Provide the [X, Y] coordinate of the cell's center where the given text is located.  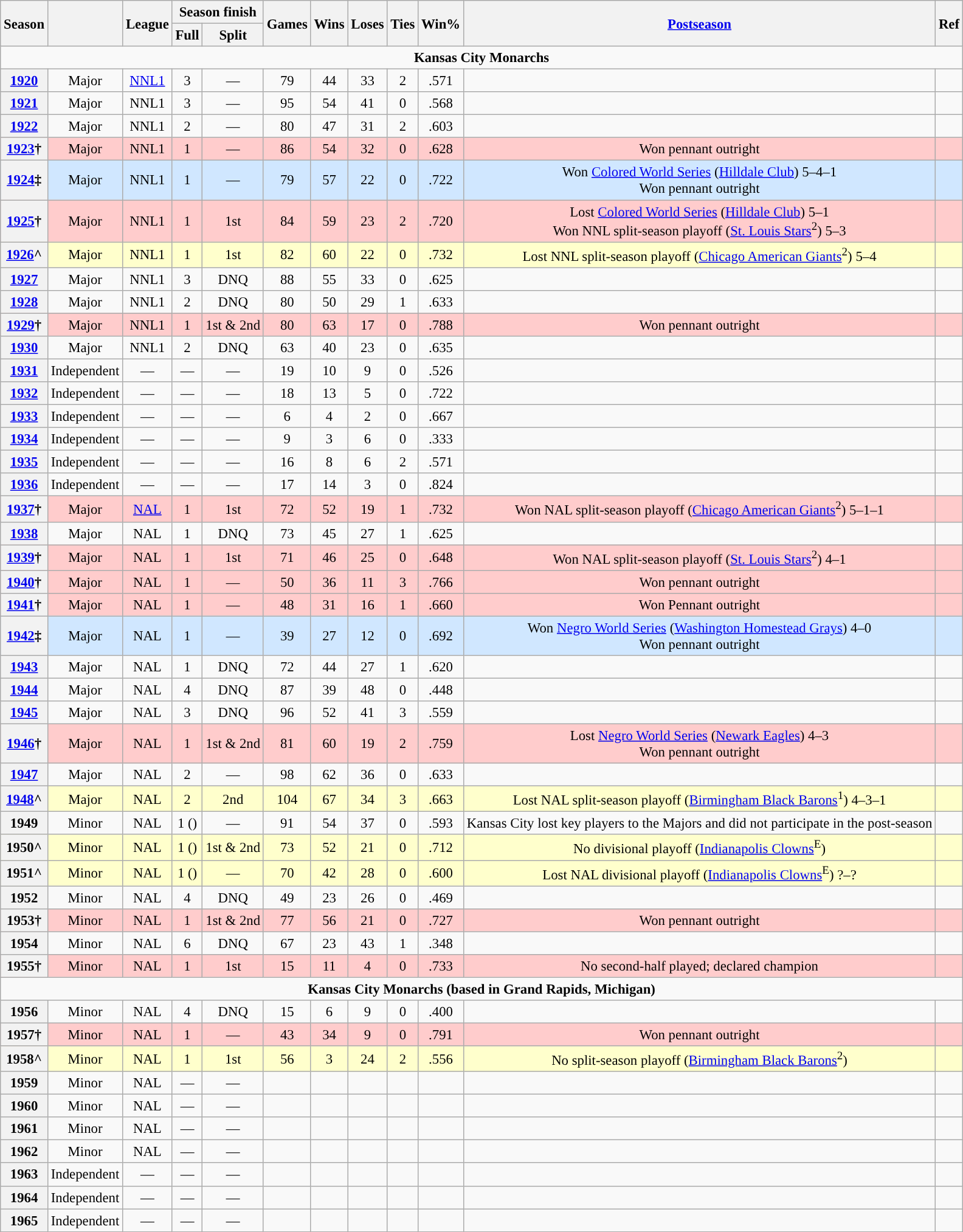
1936 [24, 485]
46 [330, 558]
.660 [441, 605]
Won Pennant outright [699, 605]
96 [287, 713]
1930 [24, 348]
55 [330, 279]
1932 [24, 393]
1934 [24, 439]
.400 [441, 1012]
62 [330, 775]
.600 [441, 873]
Wins [330, 23]
.788 [441, 325]
1959 [24, 1083]
Kansas City Monarchs (based in Grand Rapids, Michigan) [481, 989]
12 [367, 636]
14 [330, 485]
1939† [24, 558]
1924‡ [24, 180]
1964 [24, 1197]
91 [287, 823]
8 [330, 462]
88 [287, 279]
.733 [441, 966]
.667 [441, 417]
Won NAL split-season playoff (Chicago American Giants2) 5–1–1 [699, 509]
1952 [24, 898]
87 [287, 690]
77 [287, 920]
Lost NNL split-season playoff (Chicago American Giants2) 5–4 [699, 255]
1937† [24, 509]
Season finish [218, 12]
1944 [24, 690]
Win% [441, 23]
Won Colored World Series (Hilldale Club) 5–4–1Won pennant outright [699, 180]
Kansas City Monarchs [481, 58]
32 [367, 149]
59 [330, 221]
86 [287, 149]
.333 [441, 439]
.559 [441, 713]
104 [287, 799]
Lost NAL divisional playoff (Indianapolis ClownsE) ?–? [699, 873]
1965 [24, 1220]
League [147, 23]
1950^ [24, 847]
.593 [441, 823]
2nd [233, 799]
.448 [441, 690]
Postseason [699, 23]
1958^ [24, 1059]
Lost Colored World Series (Hilldale Club) 5–1Won NNL split-season playoff (St. Louis Stars2) 5–3 [699, 221]
29 [367, 302]
1941† [24, 605]
Season [24, 23]
26 [367, 898]
1962 [24, 1152]
Won NAL split-season playoff (St. Louis Stars2) 4–1 [699, 558]
No divisional playoff (Indianapolis ClownsE) [699, 847]
42 [330, 873]
1963 [24, 1175]
.824 [441, 485]
1960 [24, 1106]
.526 [441, 370]
1953† [24, 920]
98 [287, 775]
1920 [24, 81]
Full [187, 35]
18 [287, 393]
.692 [441, 636]
10 [330, 370]
1955† [24, 966]
Games [287, 23]
49 [287, 898]
1931 [24, 370]
1951^ [24, 873]
1954 [24, 943]
1935 [24, 462]
.648 [441, 558]
.712 [441, 847]
37 [367, 823]
47 [330, 126]
Loses [367, 23]
1922 [24, 126]
1961 [24, 1129]
1925† [24, 221]
No split-season playoff (Birmingham Black Barons2) [699, 1059]
1943 [24, 667]
.727 [441, 920]
1948^ [24, 799]
.628 [441, 149]
.663 [441, 799]
Kansas City lost key players to the Majors and did not participate in the post-season [699, 823]
82 [287, 255]
1921 [24, 103]
1929† [24, 325]
1956 [24, 1012]
1946† [24, 744]
.791 [441, 1034]
.635 [441, 348]
5 [367, 393]
1933 [24, 417]
.759 [441, 744]
.766 [441, 582]
Split [233, 35]
.348 [441, 943]
Lost Negro World Series (Newark Eagles) 4–3Won pennant outright [699, 744]
1947 [24, 775]
45 [330, 533]
84 [287, 221]
1957† [24, 1034]
81 [287, 744]
1945 [24, 713]
No second-half played; declared champion [699, 966]
70 [287, 873]
1938 [24, 533]
Lost NAL split-season playoff (Birmingham Black Barons1) 4–3–1 [699, 799]
24 [367, 1059]
.568 [441, 103]
.603 [441, 126]
40 [330, 348]
1949 [24, 823]
1940† [24, 582]
1942‡ [24, 636]
1926^ [24, 255]
.720 [441, 221]
1923† [24, 149]
Ties [402, 23]
95 [287, 103]
13 [330, 393]
25 [367, 558]
71 [287, 558]
Ref [950, 23]
57 [330, 180]
1927 [24, 279]
1928 [24, 302]
.556 [441, 1059]
.620 [441, 667]
28 [367, 873]
.469 [441, 898]
Won Negro World Series (Washington Homestead Grays) 4–0Won pennant outright [699, 636]
